Find where the given text appears and provide that cell's center as [x, y] coordinate. 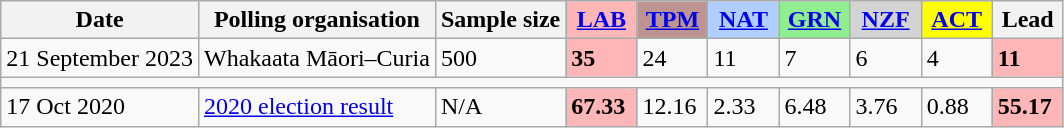
Whakaata Māori–Curia [316, 58]
LAB [602, 20]
500 [500, 58]
2020 election result [316, 107]
Polling organisation [316, 20]
NAT [744, 20]
67.33 [602, 107]
N/A [500, 107]
Date [100, 20]
7 [814, 58]
NZF [886, 20]
55.17 [1028, 107]
Sample size [500, 20]
6 [886, 58]
6.48 [814, 107]
12.16 [672, 107]
GRN [814, 20]
4 [956, 58]
Lead [1028, 20]
17 Oct 2020 [100, 107]
35 [602, 58]
24 [672, 58]
0.88 [956, 107]
TPM [672, 20]
2.33 [744, 107]
21 September 2023 [100, 58]
3.76 [886, 107]
ACT [956, 20]
